Determine the (x, y) coordinate at the center of the cell enclosing the given text.  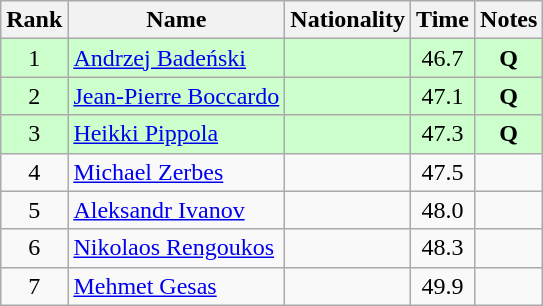
Time (443, 20)
3 (34, 134)
Aleksandr Ivanov (176, 210)
Rank (34, 20)
Andrzej Badeński (176, 58)
Name (176, 20)
48.0 (443, 210)
Notes (509, 20)
Michael Zerbes (176, 172)
1 (34, 58)
47.3 (443, 134)
46.7 (443, 58)
Nationality (348, 20)
47.5 (443, 172)
6 (34, 248)
48.3 (443, 248)
49.9 (443, 286)
Nikolaos Rengoukos (176, 248)
Mehmet Gesas (176, 286)
47.1 (443, 96)
4 (34, 172)
5 (34, 210)
2 (34, 96)
Jean-Pierre Boccardo (176, 96)
Heikki Pippola (176, 134)
7 (34, 286)
